Determine the [x, y] coordinate at the center of the cell enclosing the given text.  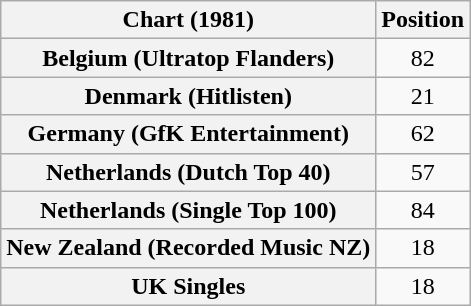
New Zealand (Recorded Music NZ) [188, 248]
57 [423, 172]
21 [423, 96]
Belgium (Ultratop Flanders) [188, 58]
Position [423, 20]
Denmark (Hitlisten) [188, 96]
62 [423, 134]
84 [423, 210]
Germany (GfK Entertainment) [188, 134]
82 [423, 58]
Netherlands (Dutch Top 40) [188, 172]
UK Singles [188, 286]
Chart (1981) [188, 20]
Netherlands (Single Top 100) [188, 210]
